Extract the [x, y] coordinate from the center of the cell holding the provided text.  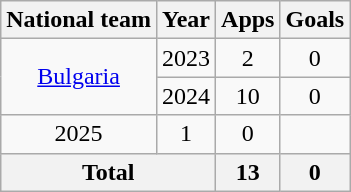
13 [248, 172]
2025 [79, 134]
10 [248, 96]
2 [248, 58]
Goals [315, 20]
Bulgaria [79, 77]
2023 [186, 58]
Total [108, 172]
Apps [248, 20]
2024 [186, 96]
1 [186, 134]
National team [79, 20]
Year [186, 20]
